From the cell containing the given text, extract its center point as (X, Y) coordinate. 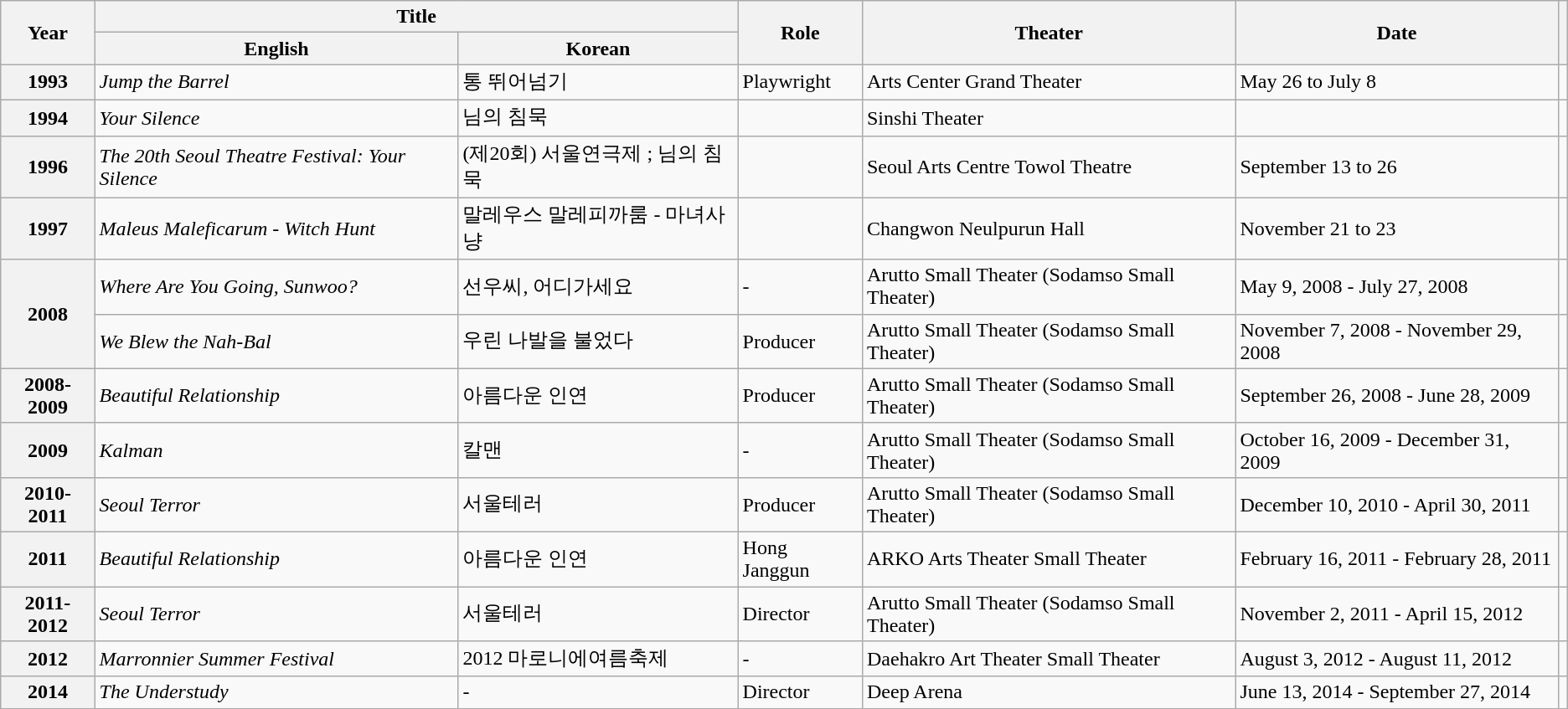
Title (416, 17)
Seoul Arts Centre Towol Theatre (1049, 167)
English (276, 49)
Sinshi Theater (1049, 117)
우린 나발을 불었다 (598, 342)
November 2, 2011 - April 15, 2012 (1397, 613)
Your Silence (276, 117)
Theater (1049, 33)
The 20th Seoul Theatre Festival: Your Silence (276, 167)
1996 (48, 167)
칼맨 (598, 450)
Korean (598, 49)
2012 (48, 660)
2014 (48, 692)
February 16, 2011 - February 28, 2011 (1397, 559)
May 9, 2008 - July 27, 2008 (1397, 286)
Hong Janggun (800, 559)
December 10, 2010 - April 30, 2011 (1397, 504)
Deep Arena (1049, 692)
Date (1397, 33)
October 16, 2009 - December 31, 2009 (1397, 450)
2008-2009 (48, 395)
Marronnier Summer Festival (276, 660)
님의 침묵 (598, 117)
2011 (48, 559)
2008 (48, 314)
November 7, 2008 - November 29, 2008 (1397, 342)
1997 (48, 229)
September 13 to 26 (1397, 167)
선우씨, 어디가세요 (598, 286)
Changwon Neulpurun Hall (1049, 229)
June 13, 2014 - September 27, 2014 (1397, 692)
Year (48, 33)
August 3, 2012 - August 11, 2012 (1397, 660)
1994 (48, 117)
Maleus Maleficarum - Witch Hunt (276, 229)
May 26 to July 8 (1397, 82)
Arts Center Grand Theater (1049, 82)
Playwright (800, 82)
Daehakro Art Theater Small Theater (1049, 660)
말레우스 말레피까룸 - 마녀사냥 (598, 229)
Kalman (276, 450)
The Understudy (276, 692)
통 뛰어넘기 (598, 82)
2010-2011 (48, 504)
November 21 to 23 (1397, 229)
Jump the Barrel (276, 82)
2011-2012 (48, 613)
1993 (48, 82)
(제20회) 서울연극제 ; 님의 침묵 (598, 167)
Role (800, 33)
We Blew the Nah-Bal (276, 342)
September 26, 2008 - June 28, 2009 (1397, 395)
Where Are You Going, Sunwoo? (276, 286)
2012 마로니에여름축제 (598, 660)
ARKO Arts Theater Small Theater (1049, 559)
2009 (48, 450)
